Return the [x, y] coordinate for the center point of the cell that contains the specified text.  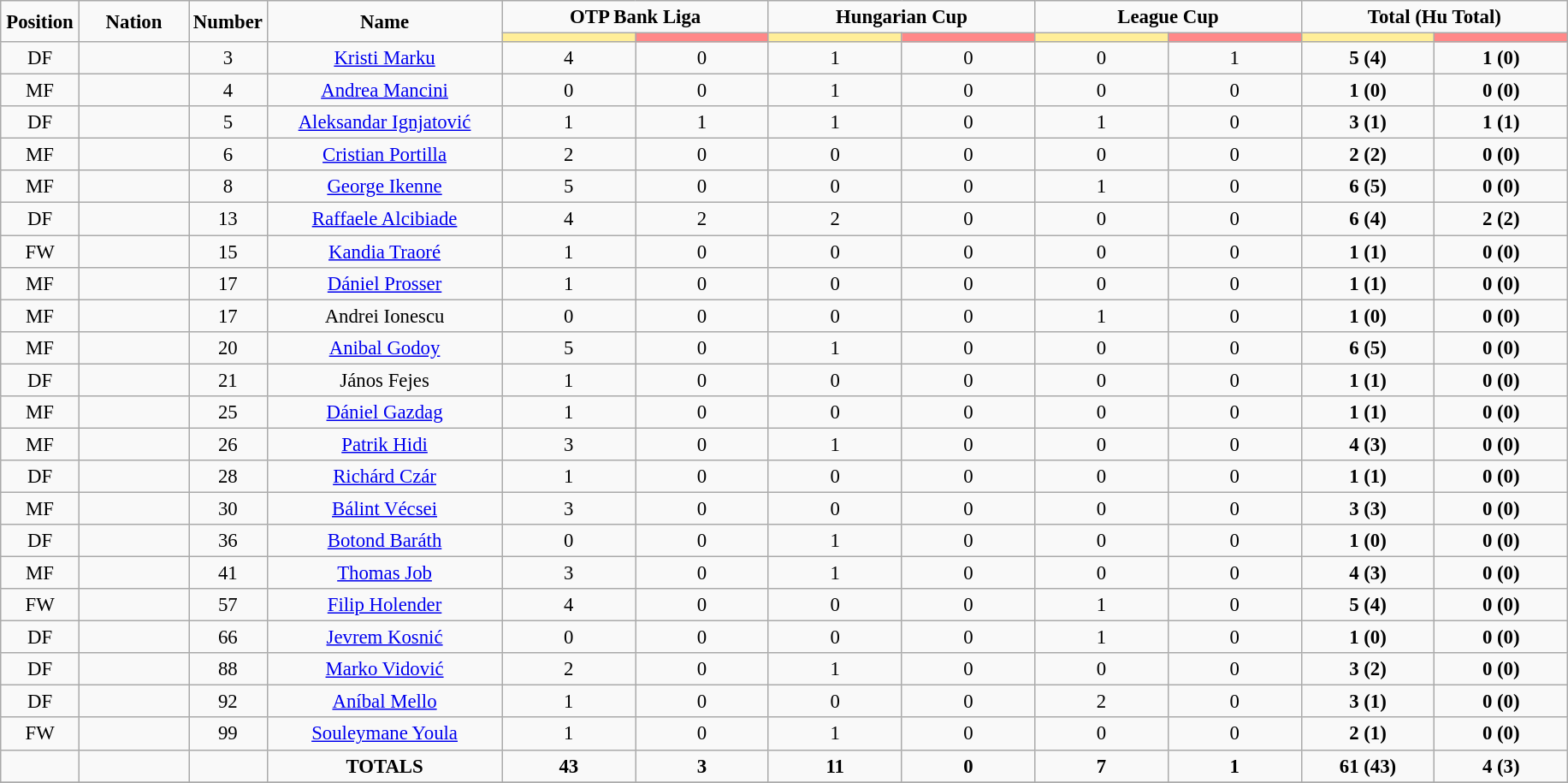
Aníbal Mello [385, 702]
Marko Vidović [385, 669]
Raffaele Alcibiade [385, 219]
Andrea Mancini [385, 91]
Jevrem Kosnić [385, 638]
Dániel Prosser [385, 283]
Bálint Vécsei [385, 508]
Thomas Job [385, 573]
János Fejes [385, 380]
3 (2) [1368, 669]
6 [228, 155]
7 [1102, 766]
6 (4) [1368, 219]
61 (43) [1368, 766]
Position [40, 21]
30 [228, 508]
43 [569, 766]
Richárd Czár [385, 477]
88 [228, 669]
15 [228, 252]
57 [228, 605]
OTP Bank Liga [635, 17]
Number [228, 21]
Hungarian Cup [902, 17]
3 (3) [1368, 508]
21 [228, 380]
Patrik Hidi [385, 444]
Souleymane Youla [385, 734]
2 (1) [1368, 734]
Dániel Gazdag [385, 412]
Cristian Portilla [385, 155]
92 [228, 702]
Anibal Godoy [385, 347]
TOTALS [385, 766]
99 [228, 734]
George Ikenne [385, 187]
Name [385, 21]
36 [228, 541]
26 [228, 444]
25 [228, 412]
28 [228, 477]
Total (Hu Total) [1435, 17]
Kristi Marku [385, 58]
Andrei Ionescu [385, 316]
41 [228, 573]
Filip Holender [385, 605]
66 [228, 638]
Kandia Traoré [385, 252]
League Cup [1169, 17]
13 [228, 219]
Botond Baráth [385, 541]
11 [835, 766]
Nation [133, 21]
20 [228, 347]
Aleksandar Ignjatović [385, 122]
8 [228, 187]
